Capture the cell that displays the provided text and extract its [x, y] central coordinate. 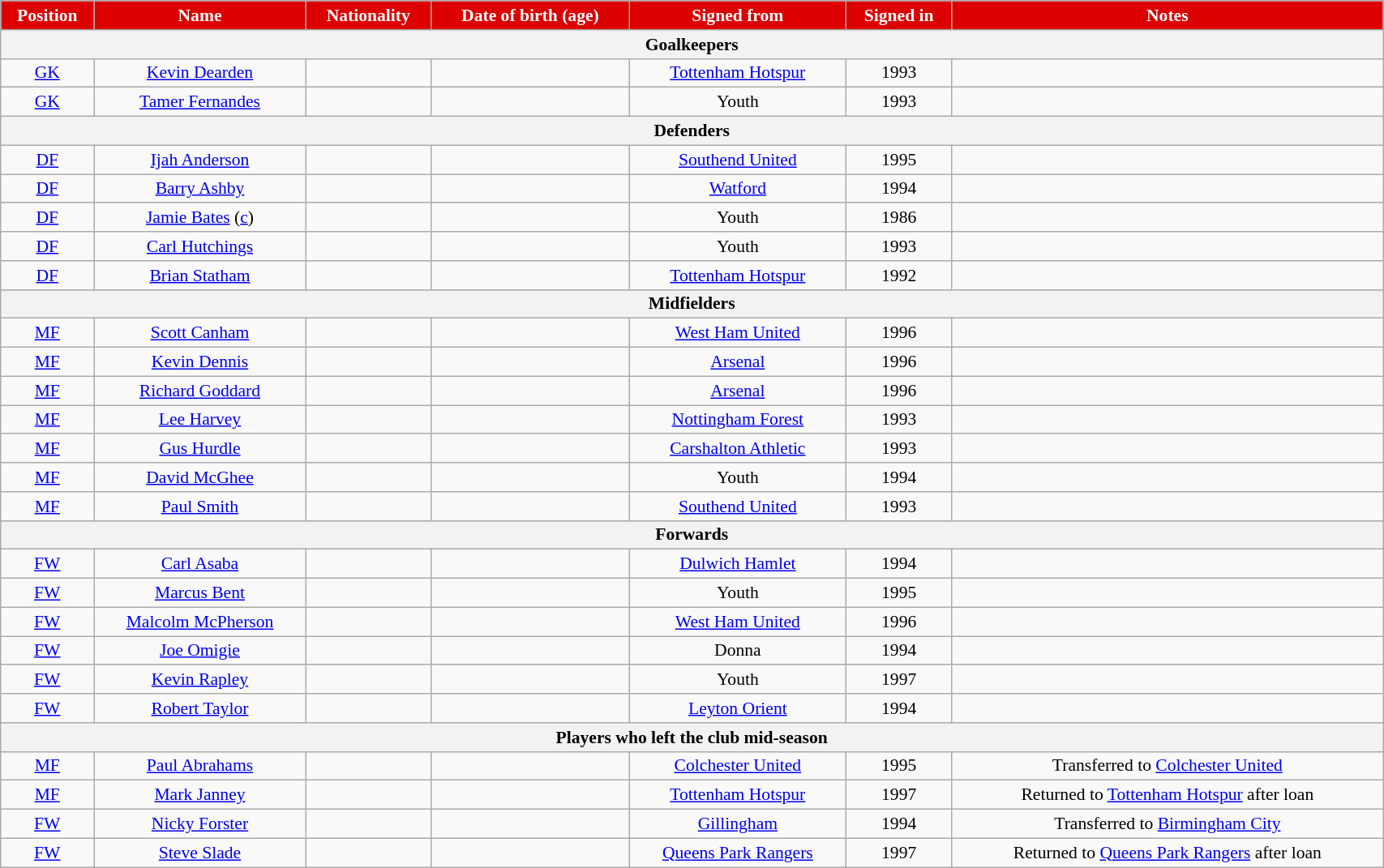
Kevin Dearden [199, 73]
Signed from [738, 15]
Ijah Anderson [199, 160]
Robert Taylor [199, 708]
Tamer Fernandes [199, 102]
Mark Janney [199, 795]
Players who left the club mid-season [692, 738]
Nottingham Forest [738, 420]
Donna [738, 651]
Leyton Orient [738, 708]
Notes [1168, 15]
Malcolm McPherson [199, 622]
Position [47, 15]
Gus Hurdle [199, 449]
Name [199, 15]
Joe Omigie [199, 651]
Colchester United [738, 766]
Carl Hutchings [199, 246]
Nationality [368, 15]
Jamie Bates (c) [199, 218]
Kevin Rapley [199, 680]
Paul Abrahams [199, 766]
Forwards [692, 535]
Kevin Dennis [199, 362]
David McGhee [199, 477]
1986 [898, 218]
Marcus Bent [199, 593]
Barry Ashby [199, 189]
Transferred to Birmingham City [1168, 824]
Carshalton Athletic [738, 449]
Date of birth (age) [530, 15]
Watford [738, 189]
Gillingham [738, 824]
Lee Harvey [199, 420]
Brian Statham [199, 276]
Returned to Queens Park Rangers after loan [1168, 853]
Queens Park Rangers [738, 853]
Returned to Tottenham Hotspur after loan [1168, 795]
Steve Slade [199, 853]
Paul Smith [199, 507]
Richard Goddard [199, 391]
Transferred to Colchester United [1168, 766]
Scott Canham [199, 333]
Goalkeepers [692, 45]
Dulwich Hamlet [738, 564]
Midfielders [692, 304]
Defenders [692, 131]
Signed in [898, 15]
Carl Asaba [199, 564]
1992 [898, 276]
Nicky Forster [199, 824]
